Identify which cell holds the provided text, then report its (x, y) central coordinate. 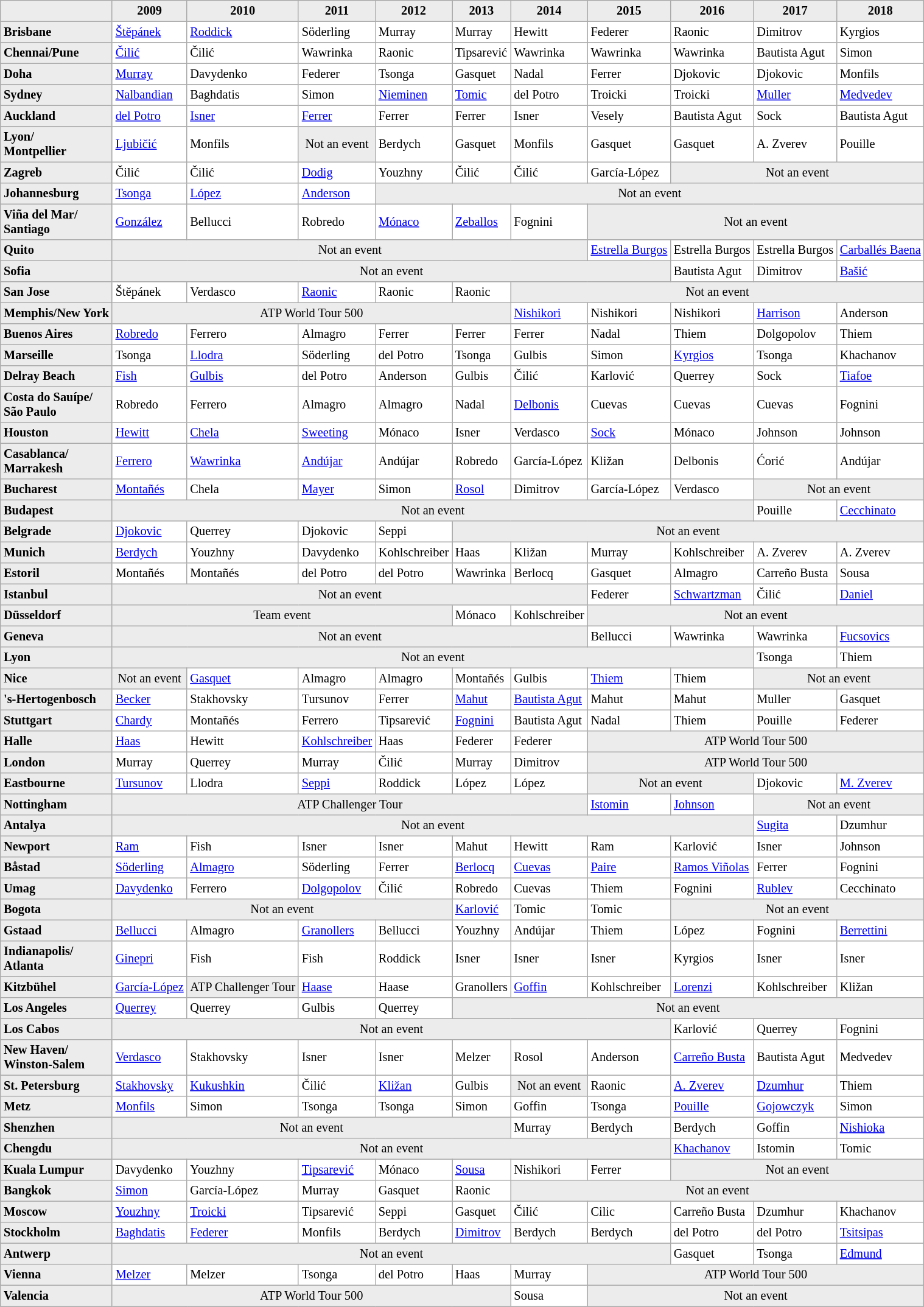
Nice (57, 678)
M. Zverev (880, 783)
Geneva (57, 636)
Chennai/Pune (57, 53)
Båstad (57, 867)
Quito (57, 250)
Kuala Lumpur (57, 1169)
2017 (795, 11)
Buenos Aires (57, 334)
Kukushkin (243, 1085)
Brisbane (57, 32)
London (57, 762)
Chengdu (57, 1149)
Ginepri (150, 959)
New Haven/Winston-Salem (57, 1057)
Paire (629, 867)
Bangkok (57, 1191)
Munich (57, 552)
Los Cabos (57, 1029)
Sofia (57, 271)
2010 (243, 11)
Istanbul (57, 594)
Edmund (880, 1253)
Belgrade (57, 531)
Tsitsipas (880, 1233)
Valencia (57, 1295)
Team event (282, 615)
Houston (57, 433)
Harrison (795, 313)
Berrettini (880, 930)
Schwartzman (712, 594)
2011 (337, 11)
Fucsovics (880, 636)
Carballés Baena (880, 250)
Kitzbühel (57, 987)
Sugita (795, 825)
Viña del Mar/Santiago (57, 222)
Lyon (57, 657)
Nieminen (413, 95)
2013 (482, 11)
Budapest (57, 510)
Dodig (337, 172)
Bogota (57, 909)
Auckland (57, 116)
Cilic (629, 1211)
Delray Beach (57, 376)
Bašić (880, 271)
St. Petersburg (57, 1085)
Rublev (795, 888)
Lorenzi (712, 987)
Newport (57, 846)
2012 (413, 11)
Zagreb (57, 172)
Sydney (57, 95)
Bucharest (57, 489)
González (150, 222)
Vienna (57, 1275)
Zeballos (482, 222)
Doha (57, 74)
2018 (880, 11)
2014 (549, 11)
Gstaad (57, 930)
Sweeting (337, 433)
Nishioka (880, 1127)
Lyon/Montpellier (57, 144)
Ćorić (795, 461)
Stockholm (57, 1233)
2009 (150, 11)
's-Hertogenbosch (57, 699)
2015 (629, 11)
Becker (150, 699)
Ramos Viñolas (712, 867)
Mayer (337, 489)
Memphis/New York (57, 313)
Tiafoe (880, 376)
Costa do Sauípe/São Paulo (57, 404)
2016 (712, 11)
Casablanca/Marrakesh (57, 461)
Chardy (150, 720)
Indianapolis/Atlanta (57, 959)
Düsseldorf (57, 615)
Vesely (629, 116)
Antwerp (57, 1253)
San Jose (57, 292)
Nottingham (57, 804)
Eastbourne (57, 783)
Marseille (57, 355)
Stuttgart (57, 720)
Estoril (57, 573)
Shenzhen (57, 1127)
Ljubičić (150, 144)
Gojowczyk (795, 1107)
Daniel (880, 594)
Moscow (57, 1211)
Metz (57, 1107)
Umag (57, 888)
Antalya (57, 825)
Nalbandian (150, 95)
Halle (57, 741)
Los Angeles (57, 1008)
Johannesburg (57, 194)
